Pinpoint the cell where the given text exists, returning its (x, y) midpoint coordinate. 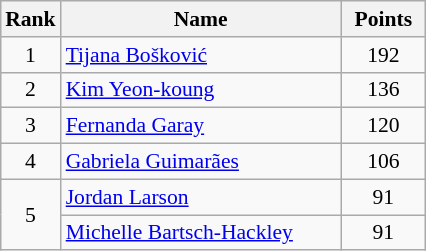
5 (30, 214)
Jordan Larson (201, 197)
Fernanda Garay (201, 126)
4 (30, 161)
1 (30, 54)
Kim Yeon-koung (201, 90)
Name (201, 19)
120 (384, 126)
106 (384, 161)
2 (30, 90)
Rank (30, 19)
Points (384, 19)
Tijana Bošković (201, 54)
192 (384, 54)
136 (384, 90)
Michelle Bartsch-Hackley (201, 232)
Gabriela Guimarães (201, 161)
3 (30, 126)
